For the text-containing cell, return its midpoint in [X, Y] coordinate format. 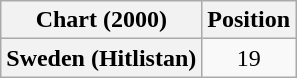
Position [249, 20]
Sweden (Hitlistan) [102, 58]
19 [249, 58]
Chart (2000) [102, 20]
